From the cell containing the given text, extract its center point as (x, y) coordinate. 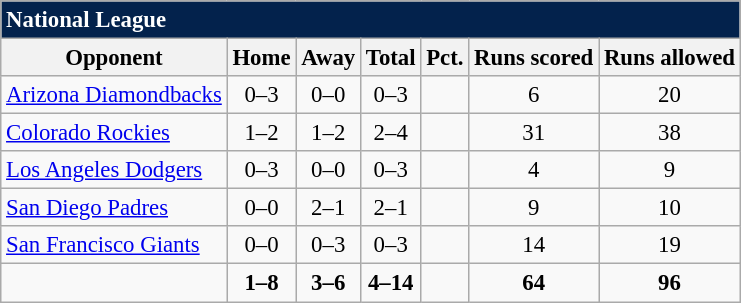
San Diego Padres (114, 208)
Los Angeles Dodgers (114, 170)
64 (534, 283)
3–6 (328, 283)
2–4 (390, 133)
4 (534, 170)
National League (370, 20)
31 (534, 133)
38 (670, 133)
Colorado Rockies (114, 133)
20 (670, 95)
4–14 (390, 283)
Opponent (114, 58)
6 (534, 95)
San Francisco Giants (114, 245)
Runs scored (534, 58)
Pct. (445, 58)
19 (670, 245)
Total (390, 58)
Arizona Diamondbacks (114, 95)
Runs allowed (670, 58)
1–8 (262, 283)
Away (328, 58)
96 (670, 283)
10 (670, 208)
14 (534, 245)
Home (262, 58)
